Return [x, y] of the center of cell containing provided text 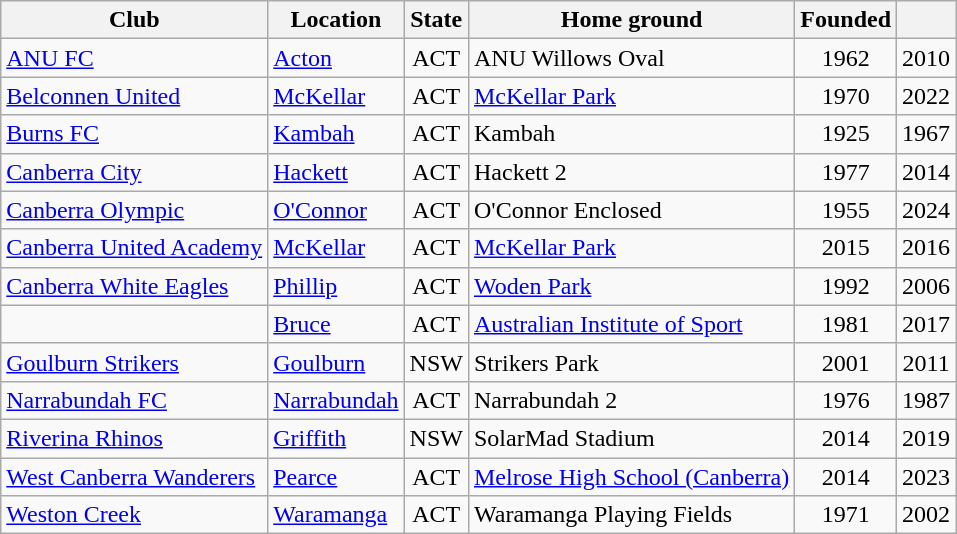
1970 [846, 96]
Belconnen United [134, 96]
Narrabundah 2 [631, 400]
2016 [926, 248]
Melrose High School (Canberra) [631, 477]
Pearce [336, 477]
Founded [846, 20]
ANU FC [134, 58]
Weston Creek [134, 515]
1976 [846, 400]
Home ground [631, 20]
Australian Institute of Sport [631, 324]
State [436, 20]
Club [134, 20]
Burns FC [134, 134]
Canberra United Academy [134, 248]
2002 [926, 515]
Goulburn Strikers [134, 362]
O'Connor [336, 210]
1955 [846, 210]
1967 [926, 134]
2023 [926, 477]
Waramanga [336, 515]
2022 [926, 96]
Location [336, 20]
2011 [926, 362]
Acton [336, 58]
Phillip [336, 286]
ANU Willows Oval [631, 58]
Canberra White Eagles [134, 286]
Waramanga Playing Fields [631, 515]
1987 [926, 400]
Goulburn [336, 362]
Canberra City [134, 172]
2006 [926, 286]
1977 [846, 172]
Hackett 2 [631, 172]
2017 [926, 324]
2010 [926, 58]
2024 [926, 210]
2001 [846, 362]
SolarMad Stadium [631, 438]
Woden Park [631, 286]
Griffith [336, 438]
West Canberra Wanderers [134, 477]
1971 [846, 515]
Narrabundah [336, 400]
Hackett [336, 172]
1962 [846, 58]
Riverina Rhinos [134, 438]
Bruce [336, 324]
2019 [926, 438]
Canberra Olympic [134, 210]
1925 [846, 134]
O'Connor Enclosed [631, 210]
1992 [846, 286]
Narrabundah FC [134, 400]
Strikers Park [631, 362]
1981 [846, 324]
2015 [846, 248]
